Output the [x, y] coordinate of the center of the cell containing the given text.  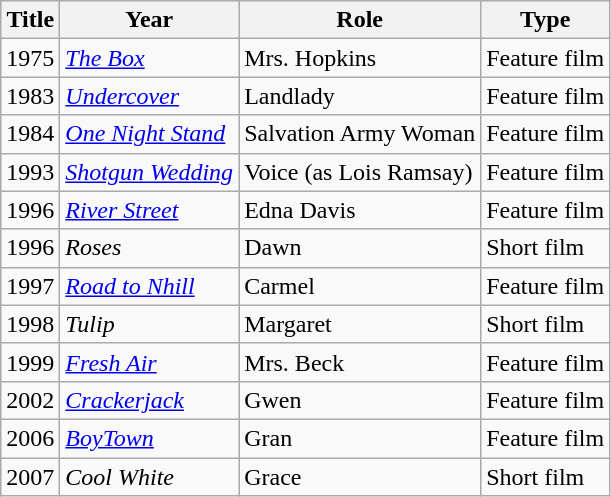
Mrs. Beck [360, 362]
Gran [360, 438]
Year [150, 20]
Mrs. Hopkins [360, 58]
1993 [30, 172]
1983 [30, 96]
1999 [30, 362]
Salvation Army Woman [360, 134]
Road to Nhill [150, 286]
2007 [30, 477]
Margaret [360, 324]
Voice (as Lois Ramsay) [360, 172]
1975 [30, 58]
Landlady [360, 96]
2006 [30, 438]
Grace [360, 477]
Roses [150, 248]
Cool White [150, 477]
1997 [30, 286]
Type [546, 20]
Undercover [150, 96]
Fresh Air [150, 362]
Edna Davis [360, 210]
Role [360, 20]
Shotgun Wedding [150, 172]
Tulip [150, 324]
The Box [150, 58]
Gwen [360, 400]
Dawn [360, 248]
1998 [30, 324]
One Night Stand [150, 134]
1984 [30, 134]
Crackerjack [150, 400]
River Street [150, 210]
Carmel [360, 286]
Title [30, 20]
BoyTown [150, 438]
2002 [30, 400]
